Find where the given text appears and provide that cell's center as [x, y] coordinate. 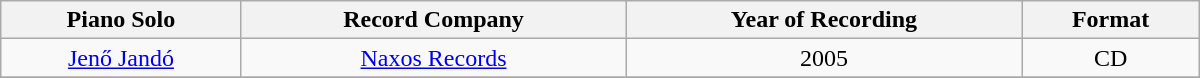
Format [1110, 20]
Piano Solo [121, 20]
Jenő Jandó [121, 58]
2005 [824, 58]
Year of Recording [824, 20]
CD [1110, 58]
Record Company [434, 20]
Naxos Records [434, 58]
